Return [X, Y] of the center of cell containing provided text 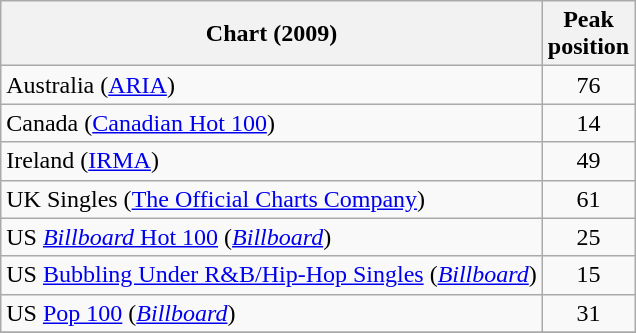
Peakposition [588, 34]
US Bubbling Under R&B/Hip-Hop Singles (Billboard) [272, 275]
Chart (2009) [272, 34]
31 [588, 313]
76 [588, 85]
61 [588, 199]
US Pop 100 (Billboard) [272, 313]
UK Singles (The Official Charts Company) [272, 199]
25 [588, 237]
Canada (Canadian Hot 100) [272, 123]
Ireland (IRMA) [272, 161]
14 [588, 123]
US Billboard Hot 100 (Billboard) [272, 237]
15 [588, 275]
Australia (ARIA) [272, 85]
49 [588, 161]
